Determine the (x, y) coordinate at the center of the cell enclosing the given text.  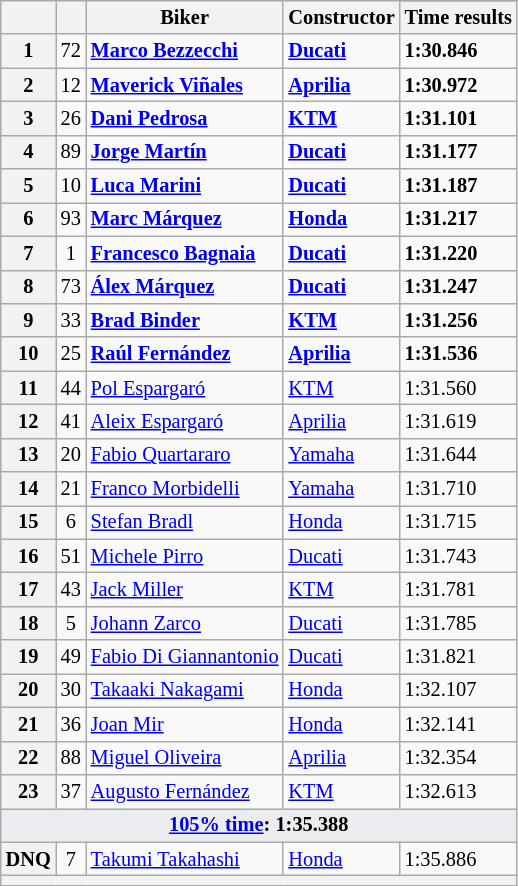
Maverick Viñales (185, 85)
49 (71, 657)
1:31.187 (458, 186)
1:31.220 (458, 253)
Takumi Takahashi (185, 859)
72 (71, 51)
1:32.613 (458, 791)
23 (28, 791)
1:31.536 (458, 354)
1:31.715 (458, 522)
Biker (185, 17)
1:31.217 (458, 219)
Takaaki Nakagami (185, 690)
1:31.710 (458, 489)
Michele Pirro (185, 556)
1:31.247 (458, 287)
15 (28, 522)
1:31.560 (458, 388)
1:31.177 (458, 152)
Franco Morbidelli (185, 489)
Jack Miller (185, 589)
1:35.886 (458, 859)
DNQ (28, 859)
Joan Mir (185, 724)
13 (28, 455)
18 (28, 623)
Time results (458, 17)
44 (71, 388)
Luca Marini (185, 186)
1:30.972 (458, 85)
Pol Espargaró (185, 388)
Álex Márquez (185, 287)
26 (71, 118)
Dani Pedrosa (185, 118)
51 (71, 556)
Aleix Espargaró (185, 421)
Augusto Fernández (185, 791)
1:32.141 (458, 724)
Francesco Bagnaia (185, 253)
19 (28, 657)
Marco Bezzecchi (185, 51)
1:31.785 (458, 623)
1:31.821 (458, 657)
73 (71, 287)
25 (71, 354)
9 (28, 320)
105% time: 1:35.388 (259, 825)
1:31.644 (458, 455)
3 (28, 118)
89 (71, 152)
1:31.743 (458, 556)
8 (28, 287)
1:31.619 (458, 421)
43 (71, 589)
88 (71, 758)
16 (28, 556)
2 (28, 85)
Raúl Fernández (185, 354)
Fabio Quartararo (185, 455)
Stefan Bradl (185, 522)
4 (28, 152)
11 (28, 388)
1:31.101 (458, 118)
1:31.781 (458, 589)
1:32.107 (458, 690)
Marc Márquez (185, 219)
22 (28, 758)
41 (71, 421)
1:32.354 (458, 758)
17 (28, 589)
93 (71, 219)
Miguel Oliveira (185, 758)
Constructor (341, 17)
37 (71, 791)
30 (71, 690)
33 (71, 320)
1:31.256 (458, 320)
Brad Binder (185, 320)
1:30.846 (458, 51)
14 (28, 489)
Jorge Martín (185, 152)
36 (71, 724)
Fabio Di Giannantonio (185, 657)
Johann Zarco (185, 623)
